Capture the cell that displays the provided text and extract its (X, Y) central coordinate. 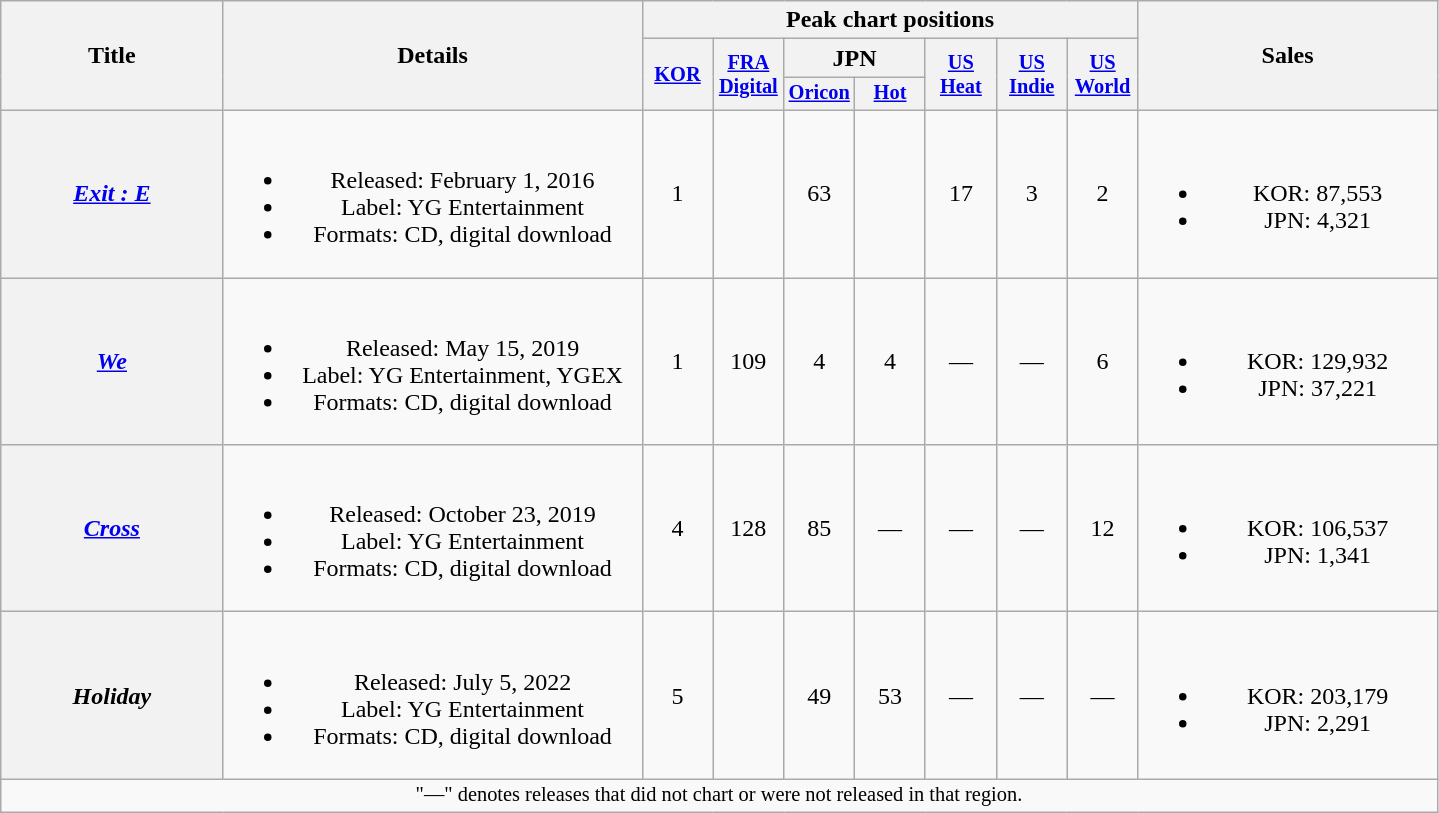
KOR: 106,537JPN: 1,341 (1288, 528)
KOR (678, 75)
KOR: 129,932JPN: 37,221 (1288, 362)
Cross (112, 528)
Released: October 23, 2019Label: YG EntertainmentFormats: CD, digital download (432, 528)
Sales (1288, 56)
5 (678, 696)
FRADigital (748, 75)
"—" denotes releases that did not chart or were not released in that region. (719, 796)
49 (820, 696)
17 (960, 194)
US Indie (1032, 75)
Released: February 1, 2016Label: YG EntertainmentFormats: CD, digital download (432, 194)
US World (1102, 75)
Peak chart positions (890, 20)
We (112, 362)
Exit : E (112, 194)
Holiday (112, 696)
US Heat (960, 75)
12 (1102, 528)
3 (1032, 194)
Details (432, 56)
6 (1102, 362)
KOR: 87,553JPN: 4,321 (1288, 194)
128 (748, 528)
2 (1102, 194)
109 (748, 362)
Released: July 5, 2022Label: YG EntertainmentFormats: CD, digital download (432, 696)
Title (112, 56)
85 (820, 528)
Hot (890, 94)
KOR: 203,179JPN: 2,291 (1288, 696)
63 (820, 194)
Released: May 15, 2019Label: YG Entertainment, YGEXFormats: CD, digital download (432, 362)
JPN (855, 58)
53 (890, 696)
Oricon (820, 94)
